Capture the cell that displays the provided text and extract its [x, y] central coordinate. 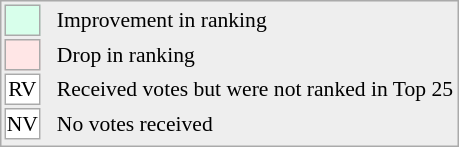
No votes received [254, 124]
Drop in ranking [254, 55]
RV [22, 90]
NV [22, 124]
Received votes but were not ranked in Top 25 [254, 90]
Improvement in ranking [254, 20]
